For the text-containing cell, return its midpoint in [X, Y] coordinate format. 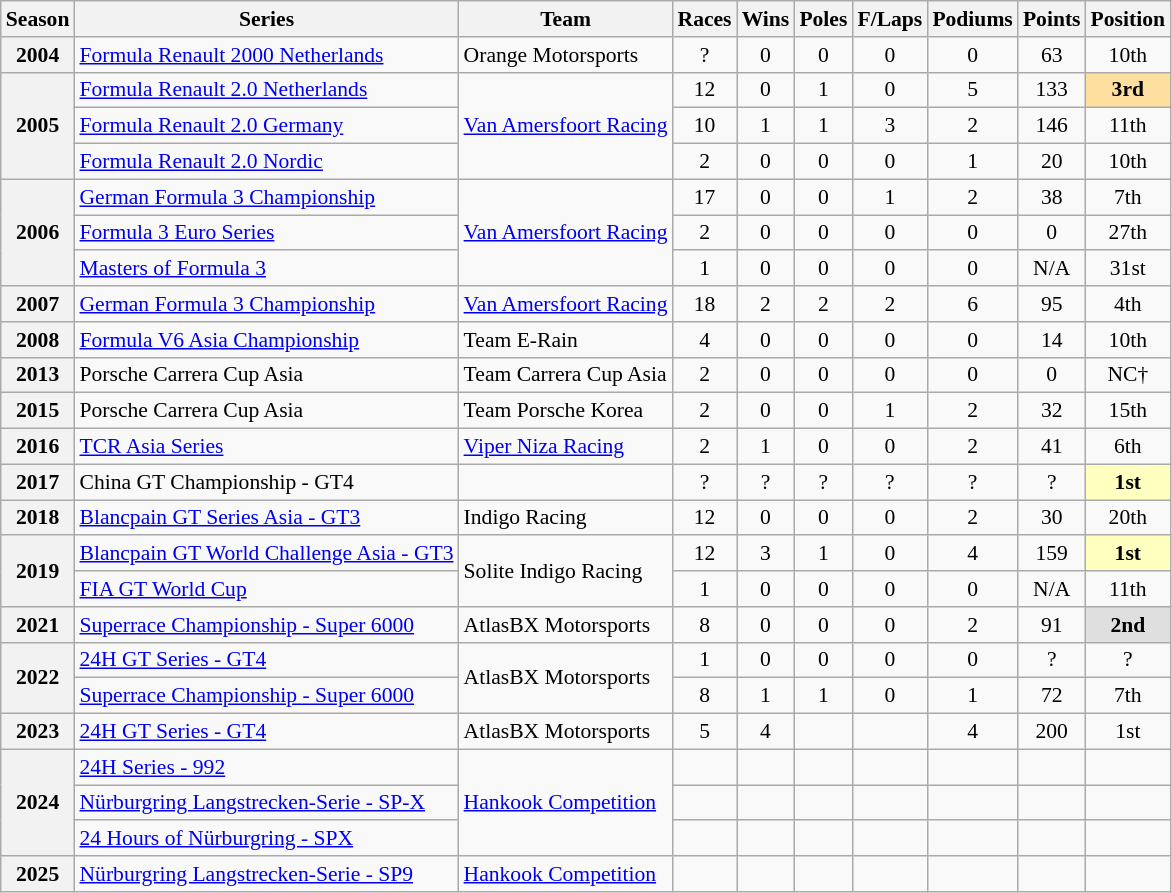
6th [1128, 447]
15th [1128, 411]
FIA GT World Cup [266, 589]
Team Carrera Cup Asia [566, 375]
Formula 3 Euro Series [266, 233]
Indigo Racing [566, 518]
2007 [38, 304]
Viper Niza Racing [566, 447]
2008 [38, 340]
2004 [38, 55]
10 [705, 126]
2019 [38, 572]
Races [705, 19]
NC† [1128, 375]
Nürburgring Langstrecken-Serie - SP-X [266, 803]
72 [1052, 696]
Formula Renault 2.0 Netherlands [266, 90]
Position [1128, 19]
2021 [38, 625]
38 [1052, 197]
14 [1052, 340]
Wins [766, 19]
32 [1052, 411]
17 [705, 197]
18 [705, 304]
3rd [1128, 90]
2013 [38, 375]
27th [1128, 233]
2nd [1128, 625]
20th [1128, 518]
2005 [38, 126]
Team E-Rain [566, 340]
Podiums [972, 19]
30 [1052, 518]
20 [1052, 162]
200 [1052, 732]
Formula Renault 2000 Netherlands [266, 55]
China GT Championship - GT4 [266, 482]
2022 [38, 678]
Blancpain GT World Challenge Asia - GT3 [266, 554]
133 [1052, 90]
2018 [38, 518]
91 [1052, 625]
63 [1052, 55]
Team Porsche Korea [566, 411]
Nürburgring Langstrecken-Serie - SP9 [266, 874]
2024 [38, 802]
Series [266, 19]
2017 [38, 482]
Formula V6 Asia Championship [266, 340]
Masters of Formula 3 [266, 269]
6 [972, 304]
95 [1052, 304]
Blancpain GT Series Asia - GT3 [266, 518]
24 Hours of Nürburgring - SPX [266, 839]
TCR Asia Series [266, 447]
Solite Indigo Racing [566, 572]
41 [1052, 447]
2023 [38, 732]
Season [38, 19]
24H Series - 992 [266, 767]
Points [1052, 19]
F/Laps [890, 19]
146 [1052, 126]
Formula Renault 2.0 Nordic [266, 162]
159 [1052, 554]
2015 [38, 411]
2016 [38, 447]
Team [566, 19]
Orange Motorsports [566, 55]
2025 [38, 874]
Formula Renault 2.0 Germany [266, 126]
2006 [38, 232]
4th [1128, 304]
Poles [823, 19]
31st [1128, 269]
